Locate the cell with the specified text and output its [X, Y] center coordinate. 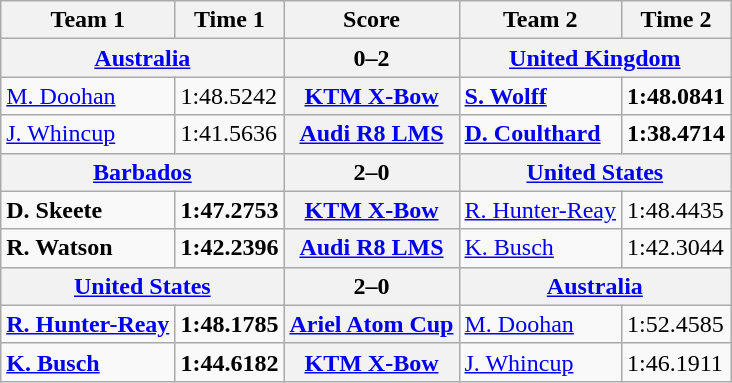
United Kingdom [595, 58]
R. Watson [88, 248]
1:48.4435 [676, 210]
1:41.5636 [230, 134]
Team 2 [540, 20]
D. Skeete [88, 210]
1:52.4585 [676, 324]
Team 1 [88, 20]
1:48.1785 [230, 324]
S. Wolff [540, 96]
1:42.2396 [230, 248]
Barbados [142, 172]
0–2 [372, 58]
1:38.4714 [676, 134]
Score [372, 20]
1:42.3044 [676, 248]
1:48.0841 [676, 96]
1:46.1911 [676, 362]
D. Coulthard [540, 134]
Time 2 [676, 20]
1:44.6182 [230, 362]
Ariel Atom Cup [372, 324]
1:48.5242 [230, 96]
Time 1 [230, 20]
1:47.2753 [230, 210]
